Detect which cell encompasses the target text, then output its (x, y) center coordinate. 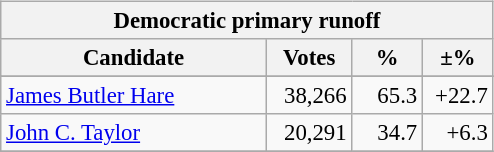
Candidate (134, 58)
38,266 (309, 96)
% (388, 58)
20,291 (309, 133)
±% (458, 58)
Democratic primary runoff (247, 21)
John C. Taylor (134, 133)
+22.7 (458, 96)
James Butler Hare (134, 96)
+6.3 (458, 133)
34.7 (388, 133)
Votes (309, 58)
65.3 (388, 96)
